Detect which cell encompasses the target text, then output its [x, y] center coordinate. 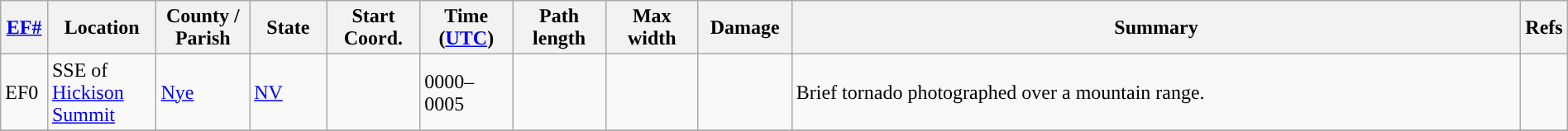
Summary [1156, 28]
State [289, 28]
Location [101, 28]
0000–0005 [466, 92]
Damage [744, 28]
Refs [1544, 28]
NV [289, 92]
Start Coord. [373, 28]
Time (UTC) [466, 28]
EF# [25, 28]
EF0 [25, 92]
Brief tornado photographed over a mountain range. [1156, 92]
Max width [652, 28]
SSE of Hickison Summit [101, 92]
County / Parish [203, 28]
Nye [203, 92]
Path length [559, 28]
